Detect which cell encompasses the target text, then output its (X, Y) center coordinate. 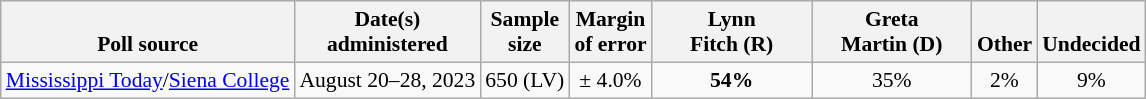
GretaMartin (D) (892, 32)
LynnFitch (R) (732, 32)
35% (892, 80)
9% (1091, 80)
54% (732, 80)
Samplesize (524, 32)
650 (LV) (524, 80)
Undecided (1091, 32)
Mississippi Today/Siena College (148, 80)
± 4.0% (610, 80)
Other (1004, 32)
Marginof error (610, 32)
August 20–28, 2023 (387, 80)
Poll source (148, 32)
Date(s)administered (387, 32)
2% (1004, 80)
